Provide the [x, y] coordinate of the cell's center where the given text is located.  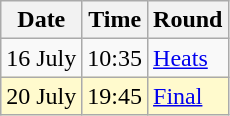
10:35 [115, 58]
16 July [42, 58]
Heats [188, 58]
Date [42, 20]
Final [188, 96]
20 July [42, 96]
19:45 [115, 96]
Time [115, 20]
Round [188, 20]
